Provide the [x, y] coordinate of the cell's center where the given text is located.  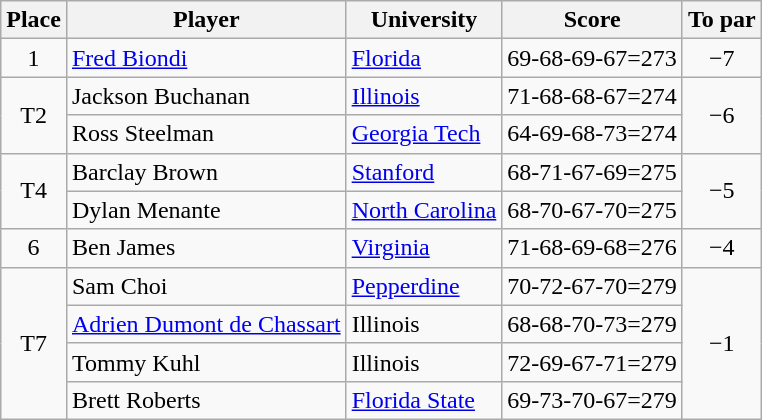
64-69-68-73=274 [592, 134]
Place [34, 20]
T7 [34, 343]
−4 [722, 248]
−7 [722, 58]
−6 [722, 115]
72-69-67-71=279 [592, 362]
Stanford [424, 172]
69-68-69-67=273 [592, 58]
T4 [34, 191]
Score [592, 20]
Brett Roberts [206, 400]
68-70-67-70=275 [592, 210]
Dylan Menante [206, 210]
To par [722, 20]
Adrien Dumont de Chassart [206, 324]
71-68-68-67=274 [592, 96]
68-68-70-73=279 [592, 324]
70-72-67-70=279 [592, 286]
71-68-69-68=276 [592, 248]
Florida State [424, 400]
6 [34, 248]
69-73-70-67=279 [592, 400]
Pepperdine [424, 286]
Sam Choi [206, 286]
Ross Steelman [206, 134]
Florida [424, 58]
1 [34, 58]
Tommy Kuhl [206, 362]
Jackson Buchanan [206, 96]
Barclay Brown [206, 172]
Virginia [424, 248]
University [424, 20]
Ben James [206, 248]
68-71-67-69=275 [592, 172]
T2 [34, 115]
North Carolina [424, 210]
−1 [722, 343]
Georgia Tech [424, 134]
Fred Biondi [206, 58]
−5 [722, 191]
Player [206, 20]
